Extract the (x, y) coordinate from the center of the cell holding the provided text.  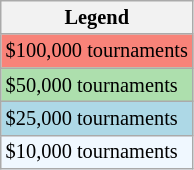
$100,000 tournaments (97, 51)
$50,000 tournaments (97, 85)
$10,000 tournaments (97, 152)
$25,000 tournaments (97, 118)
Legend (97, 17)
